Pinpoint the cell where the given text exists, returning its [x, y] midpoint coordinate. 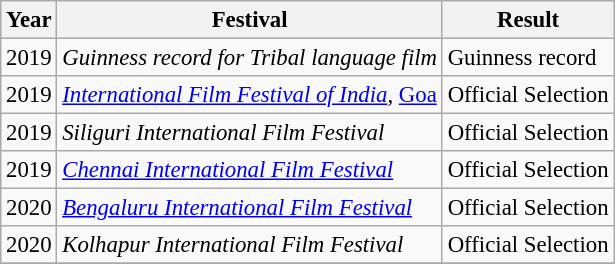
Result [528, 20]
International Film Festival of India, Goa [250, 95]
Guinness record for Tribal language film [250, 58]
Guinness record [528, 58]
Year [29, 20]
Chennai International Film Festival [250, 170]
Kolhapur International Film Festival [250, 245]
Festival [250, 20]
Siliguri International Film Festival [250, 133]
Bengaluru International Film Festival [250, 208]
